Search for the cell housing the specified text and yield its [X, Y] center coordinate. 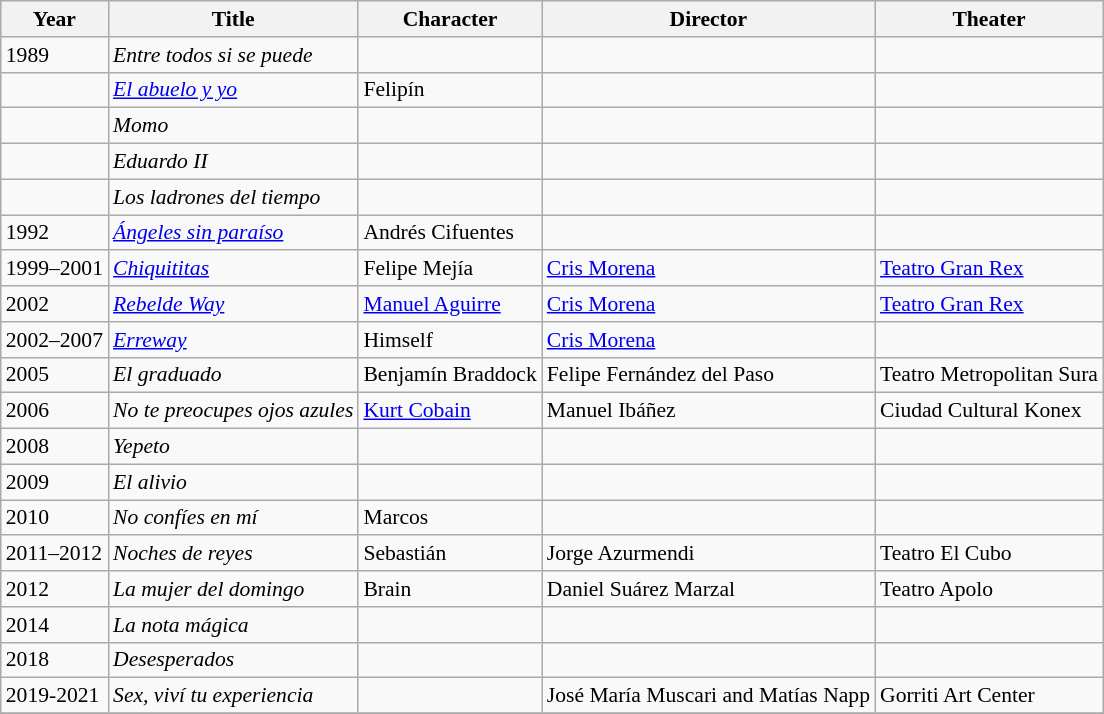
El alivio [233, 482]
2008 [54, 447]
Ángeles sin paraíso [233, 233]
Teatro Metropolitan Sura [989, 375]
Kurt Cobain [450, 411]
Gorriti Art Center [989, 696]
Desesperados [233, 660]
Manuel Ibáñez [708, 411]
Los ladrones del tiempo [233, 197]
Benjamín Braddock [450, 375]
Jorge Azurmendi [708, 554]
2018 [54, 660]
Teatro Apolo [989, 589]
Andrés Cifuentes [450, 233]
Eduardo II [233, 162]
Chiquititas [233, 269]
Felipe Fernández del Paso [708, 375]
Noches de reyes [233, 554]
2010 [54, 518]
La nota mágica [233, 625]
2019-2021 [54, 696]
El abuelo y yo [233, 90]
Director [708, 19]
Character [450, 19]
Ciudad Cultural Konex [989, 411]
2006 [54, 411]
Daniel Suárez Marzal [708, 589]
Marcos [450, 518]
Yepeto [233, 447]
Momo [233, 126]
2014 [54, 625]
Himself [450, 340]
Entre todos si se puede [233, 55]
2011–2012 [54, 554]
1989 [54, 55]
El graduado [233, 375]
Erreway [233, 340]
Year [54, 19]
2002–2007 [54, 340]
Title [233, 19]
1999–2001 [54, 269]
Brain [450, 589]
No te preocupes ojos azules [233, 411]
2009 [54, 482]
Sex, viví tu experiencia [233, 696]
1992 [54, 233]
2005 [54, 375]
Felipe Mejía [450, 269]
2012 [54, 589]
Theater [989, 19]
Teatro El Cubo [989, 554]
Manuel Aguirre [450, 304]
José María Muscari and Matías Napp [708, 696]
No confíes en mí [233, 518]
Rebelde Way [233, 304]
La mujer del domingo [233, 589]
Felipín [450, 90]
Sebastián [450, 554]
2002 [54, 304]
